Pinpoint the cell where the given text exists, returning its (x, y) midpoint coordinate. 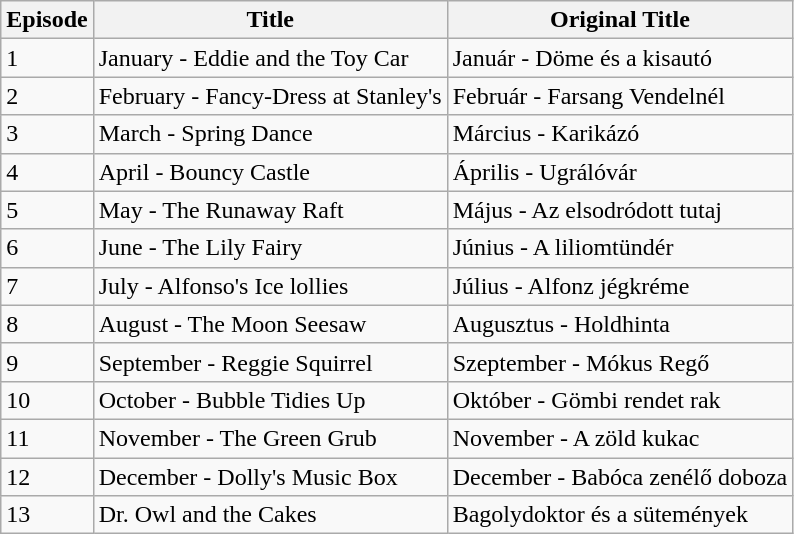
11 (47, 438)
December - Babóca zenélő doboza (620, 477)
8 (47, 324)
6 (47, 248)
Title (270, 20)
February - Fancy-Dress at Stanley's (270, 96)
June - The Lily Fairy (270, 248)
Szeptember - Mókus Regő (620, 362)
7 (47, 286)
August - The Moon Seesaw (270, 324)
Original Title (620, 20)
November - A zöld kukac (620, 438)
2 (47, 96)
Február - Farsang Vendelnél (620, 96)
9 (47, 362)
Dr. Owl and the Cakes (270, 515)
September - Reggie Squirrel (270, 362)
3 (47, 134)
Augusztus - Holdhinta (620, 324)
April - Bouncy Castle (270, 172)
12 (47, 477)
Július - Alfonz jégkréme (620, 286)
Bagolydoktor és a sütemények (620, 515)
13 (47, 515)
5 (47, 210)
Január - Döme és a kisautó (620, 58)
Március - Karikázó (620, 134)
Episode (47, 20)
October - Bubble Tidies Up (270, 400)
Június - A liliomtündér (620, 248)
December - Dolly's Music Box (270, 477)
July - Alfonso's Ice lollies (270, 286)
Május - Az elsodródott tutaj (620, 210)
March - Spring Dance (270, 134)
10 (47, 400)
January - Eddie and the Toy Car (270, 58)
Április - Ugrálóvár (620, 172)
November - The Green Grub (270, 438)
May - The Runaway Raft (270, 210)
4 (47, 172)
1 (47, 58)
Október - Gömbi rendet rak (620, 400)
